Find where the given text appears and provide that cell's center as [x, y] coordinate. 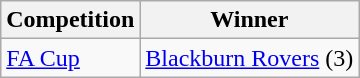
Blackburn Rovers (3) [250, 58]
Competition [70, 20]
Winner [250, 20]
FA Cup [70, 58]
